Output the (x, y) coordinate of the center of the cell containing the given text.  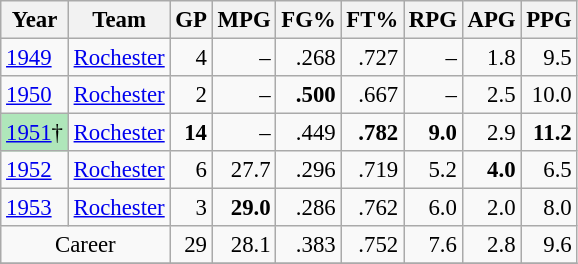
4.0 (492, 170)
MPG (244, 20)
FG% (308, 20)
.449 (308, 133)
8.0 (549, 208)
6.5 (549, 170)
RPG (434, 20)
9.6 (549, 245)
4 (191, 58)
1952 (35, 170)
APG (492, 20)
PPG (549, 20)
2.9 (492, 133)
.782 (372, 133)
7.6 (434, 245)
29.0 (244, 208)
27.7 (244, 170)
2 (191, 95)
Year (35, 20)
.500 (308, 95)
.667 (372, 95)
5.2 (434, 170)
1950 (35, 95)
.383 (308, 245)
2.8 (492, 245)
6.0 (434, 208)
10.0 (549, 95)
6 (191, 170)
1.8 (492, 58)
.762 (372, 208)
1951† (35, 133)
.286 (308, 208)
3 (191, 208)
9.5 (549, 58)
1953 (35, 208)
Team (119, 20)
2.0 (492, 208)
11.2 (549, 133)
.727 (372, 58)
14 (191, 133)
28.1 (244, 245)
.719 (372, 170)
Career (86, 245)
29 (191, 245)
9.0 (434, 133)
.268 (308, 58)
FT% (372, 20)
.296 (308, 170)
.752 (372, 245)
2.5 (492, 95)
GP (191, 20)
1949 (35, 58)
